Capture the cell that displays the provided text and extract its [X, Y] central coordinate. 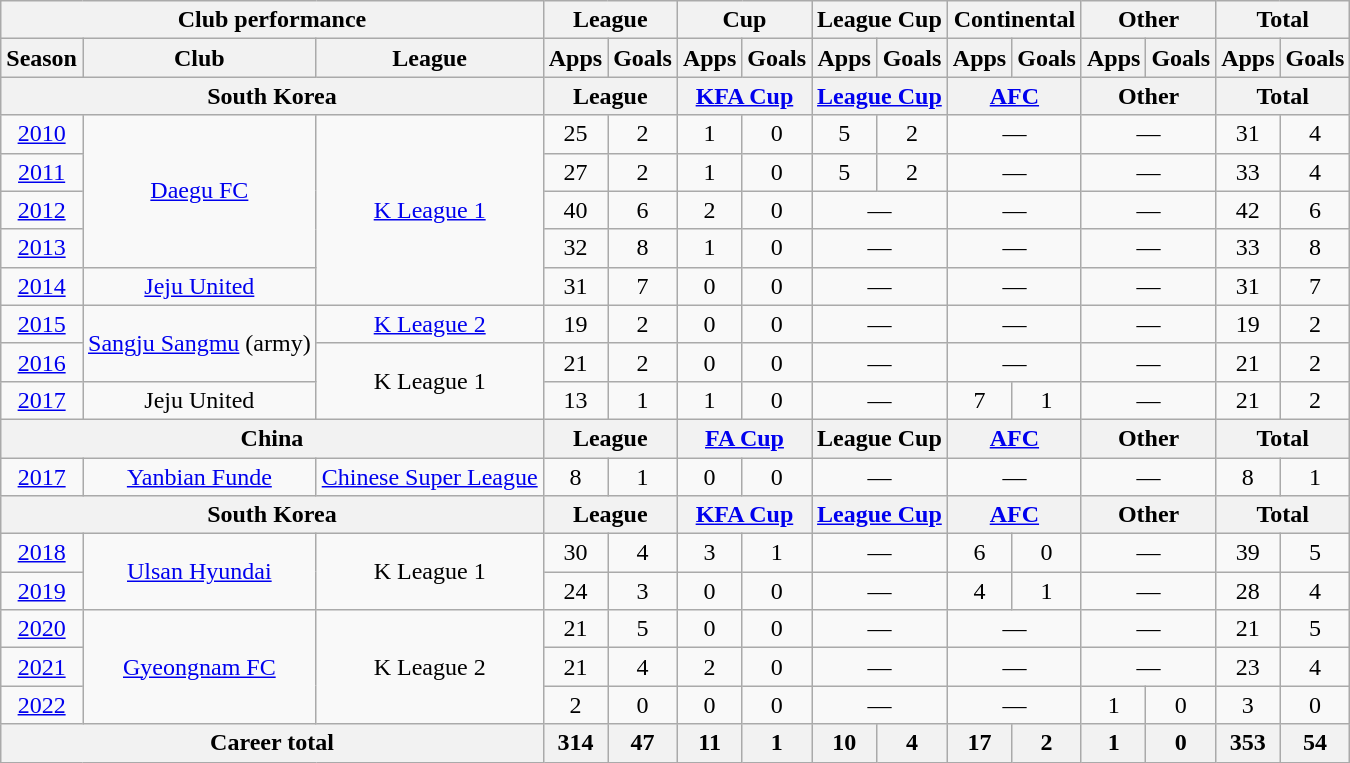
42 [1248, 210]
Career total [272, 743]
10 [844, 743]
13 [575, 400]
FA Cup [744, 438]
54 [1315, 743]
Continental [1014, 20]
China [272, 438]
23 [1248, 667]
2012 [42, 210]
25 [575, 134]
2010 [42, 134]
30 [575, 553]
Cup [744, 20]
Daegu FC [199, 191]
2020 [42, 629]
314 [575, 743]
39 [1248, 553]
2011 [42, 172]
47 [643, 743]
32 [575, 248]
Gyeongnam FC [199, 667]
17 [979, 743]
2014 [42, 286]
11 [709, 743]
Club performance [272, 20]
40 [575, 210]
Chinese Super League [430, 477]
27 [575, 172]
2015 [42, 324]
2013 [42, 248]
2022 [42, 705]
2021 [42, 667]
Sangju Sangmu (army) [199, 343]
Yanbian Funde [199, 477]
Ulsan Hyundai [199, 572]
2016 [42, 362]
28 [1248, 591]
Season [42, 58]
353 [1248, 743]
24 [575, 591]
2018 [42, 553]
Club [199, 58]
2019 [42, 591]
